Pinpoint the cell where the given text exists, returning its [X, Y] midpoint coordinate. 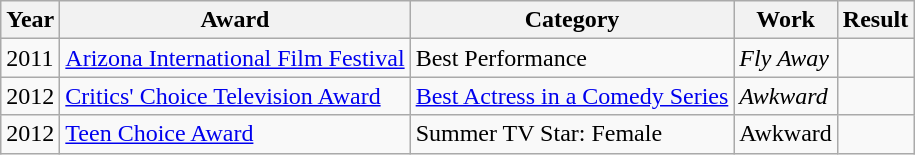
Best Performance [572, 58]
Year [30, 20]
Category [572, 20]
Best Actress in a Comedy Series [572, 96]
Teen Choice Award [235, 134]
Result [875, 20]
Work [786, 20]
Award [235, 20]
Fly Away [786, 58]
Arizona International Film Festival [235, 58]
Summer TV Star: Female [572, 134]
2011 [30, 58]
Critics' Choice Television Award [235, 96]
